Pinpoint the cell where the given text exists, returning its (x, y) midpoint coordinate. 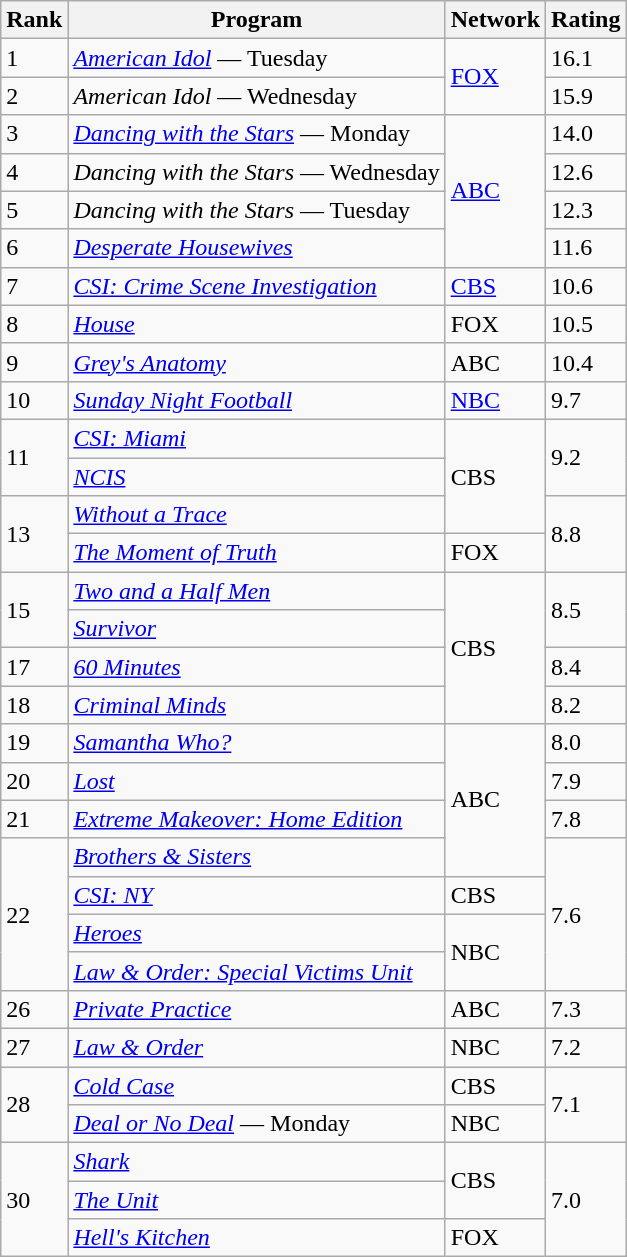
NCIS (256, 477)
7.1 (586, 1104)
Samantha Who? (256, 743)
Desperate Housewives (256, 248)
12.6 (586, 172)
7.0 (586, 1200)
8.5 (586, 610)
7.2 (586, 1047)
3 (34, 134)
Cold Case (256, 1085)
Rating (586, 20)
16.1 (586, 58)
6 (34, 248)
17 (34, 667)
Network (495, 20)
2 (34, 96)
CSI: Crime Scene Investigation (256, 286)
Dancing with the Stars — Wednesday (256, 172)
5 (34, 210)
1 (34, 58)
Heroes (256, 933)
7.8 (586, 819)
10.4 (586, 362)
7.6 (586, 914)
10.6 (586, 286)
American Idol — Wednesday (256, 96)
15 (34, 610)
The Moment of Truth (256, 553)
Sunday Night Football (256, 400)
10 (34, 400)
7.3 (586, 1009)
Two and a Half Men (256, 591)
10.5 (586, 324)
Law & Order (256, 1047)
30 (34, 1200)
60 Minutes (256, 667)
11 (34, 457)
8.2 (586, 705)
Private Practice (256, 1009)
Hell's Kitchen (256, 1238)
CSI: NY (256, 895)
14.0 (586, 134)
12.3 (586, 210)
8.4 (586, 667)
American Idol — Tuesday (256, 58)
Extreme Makeover: Home Edition (256, 819)
8 (34, 324)
20 (34, 781)
Program (256, 20)
18 (34, 705)
21 (34, 819)
Lost (256, 781)
8.8 (586, 534)
15.9 (586, 96)
House (256, 324)
7.9 (586, 781)
Grey's Anatomy (256, 362)
9 (34, 362)
The Unit (256, 1200)
Survivor (256, 629)
Deal or No Deal — Monday (256, 1124)
13 (34, 534)
9.2 (586, 457)
Rank (34, 20)
19 (34, 743)
Dancing with the Stars — Tuesday (256, 210)
7 (34, 286)
8.0 (586, 743)
Dancing with the Stars — Monday (256, 134)
CSI: Miami (256, 438)
4 (34, 172)
11.6 (586, 248)
27 (34, 1047)
Brothers & Sisters (256, 857)
Shark (256, 1162)
26 (34, 1009)
Criminal Minds (256, 705)
Without a Trace (256, 515)
Law & Order: Special Victims Unit (256, 971)
22 (34, 914)
28 (34, 1104)
9.7 (586, 400)
